Identify which cell holds the provided text, then report its (X, Y) central coordinate. 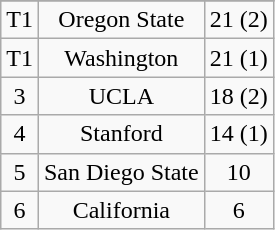
San Diego State (121, 172)
18 (2) (238, 96)
5 (20, 172)
Oregon State (121, 20)
10 (238, 172)
Stanford (121, 134)
California (121, 210)
21 (1) (238, 58)
4 (20, 134)
21 (2) (238, 20)
Washington (121, 58)
UCLA (121, 96)
3 (20, 96)
14 (1) (238, 134)
